Locate the cell with the specified text and output its [x, y] center coordinate. 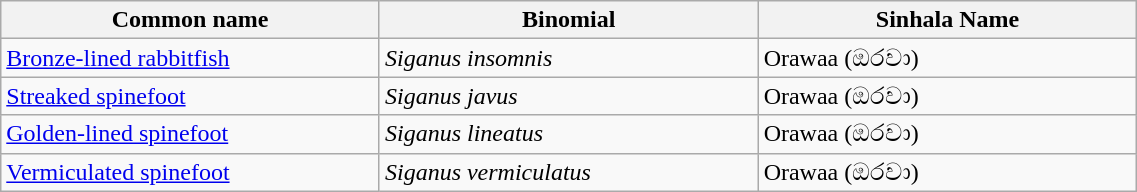
Siganus insomnis [568, 58]
Vermiculated spinefoot [190, 172]
Siganus vermiculatus [568, 172]
Siganus lineatus [568, 134]
Bronze-lined rabbitfish [190, 58]
Common name [190, 20]
Siganus javus [568, 96]
Sinhala Name [948, 20]
Golden-lined spinefoot [190, 134]
Binomial [568, 20]
Streaked spinefoot [190, 96]
